Identify which cell holds the provided text, then report its [X, Y] central coordinate. 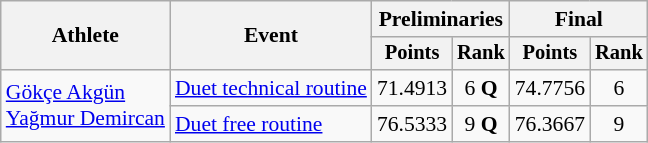
76.3667 [550, 124]
71.4913 [412, 88]
Athlete [86, 36]
Final [579, 19]
Duet technical routine [271, 88]
76.5333 [412, 124]
Duet free routine [271, 124]
6 [619, 88]
Gökçe AkgünYağmur Demircan [86, 106]
6 Q [481, 88]
Preliminaries [441, 19]
74.7756 [550, 88]
9 [619, 124]
Event [271, 36]
9 Q [481, 124]
